Determine the [x, y] coordinate at the center of the cell enclosing the given text.  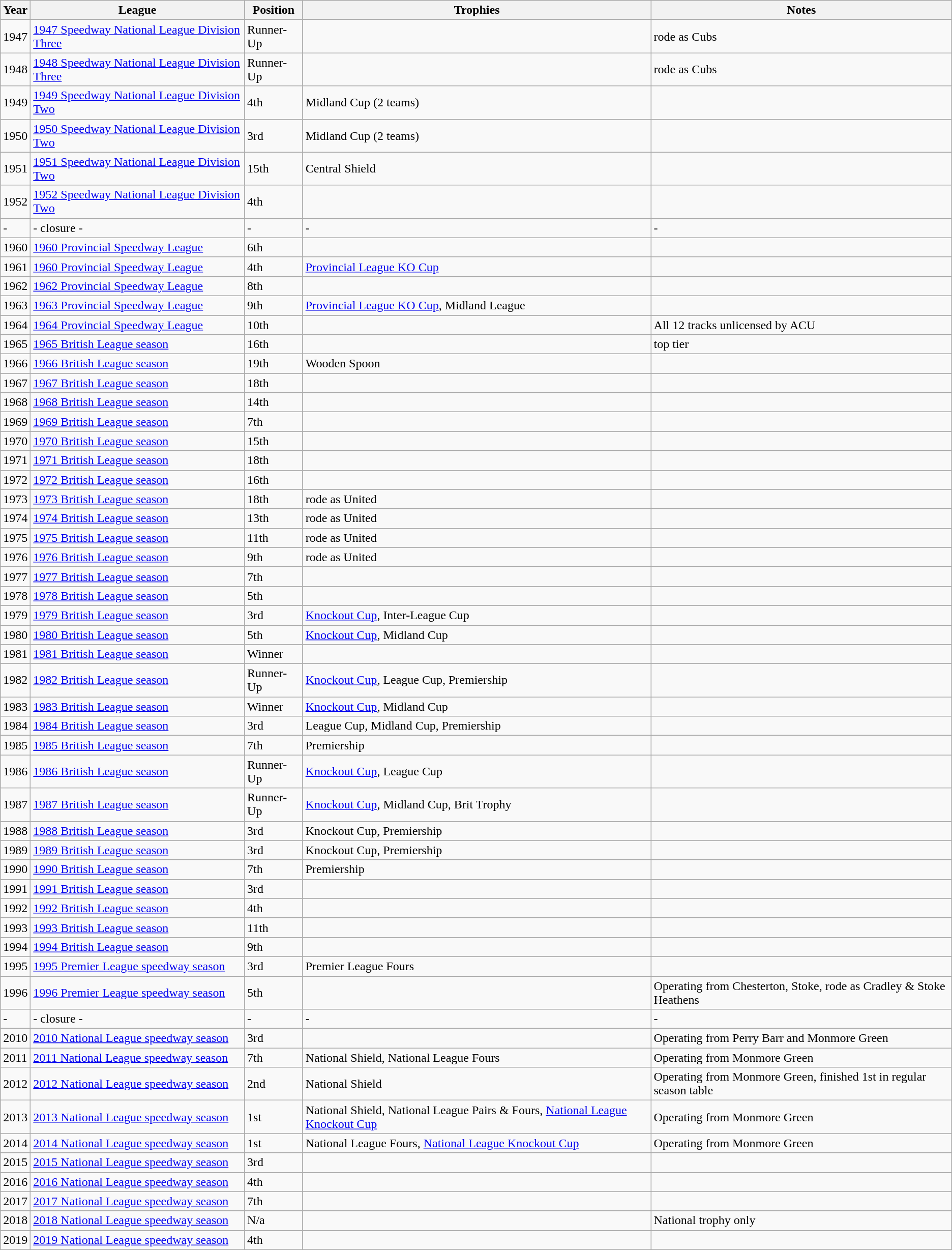
1992 [15, 908]
1969 [15, 422]
1973 British League season [137, 499]
10th [274, 325]
1977 British League season [137, 576]
1948 [15, 69]
1987 British League season [137, 805]
Operating from Monmore Green, finished 1st in regular season table [801, 1084]
Operating from Chesterton, Stoke, rode as Cradley & Stoke Heathens [801, 992]
1995 Premier League speedway season [137, 966]
1952 [15, 201]
1981 British League season [137, 654]
1952 Speedway National League Division Two [137, 201]
1971 [15, 460]
Position [274, 10]
Year [15, 10]
1989 British League season [137, 850]
1987 [15, 805]
1991 [15, 889]
1951 [15, 169]
2016 [15, 1182]
top tier [801, 344]
1980 [15, 634]
1990 British League season [137, 869]
2016 National League speedway season [137, 1182]
1947 [15, 37]
1992 British League season [137, 908]
2013 National League speedway season [137, 1117]
1962 Provincial Speedway League [137, 286]
1963 Provincial Speedway League [137, 305]
Wooden Spoon [477, 364]
1985 British League season [137, 745]
1962 [15, 286]
1971 British League season [137, 460]
National Shield, National League Pairs & Fours, National League Knockout Cup [477, 1117]
1963 [15, 305]
2017 [15, 1201]
1961 [15, 267]
Trophies [477, 10]
1976 British League season [137, 557]
1990 [15, 869]
1991 British League season [137, 889]
2018 National League speedway season [137, 1220]
1951 Speedway National League Division Two [137, 169]
1967 British League season [137, 383]
1994 [15, 947]
2011 National League speedway season [137, 1058]
14th [274, 402]
Knockout Cup, Inter-League Cup [477, 615]
1979 British League season [137, 615]
1994 British League season [137, 947]
1967 [15, 383]
19th [274, 364]
1966 [15, 364]
2018 [15, 1220]
1975 British League season [137, 538]
2017 National League speedway season [137, 1201]
1948 Speedway National League Division Three [137, 69]
1996 [15, 992]
National Shield [477, 1084]
1950 [15, 135]
1993 British League season [137, 927]
13th [274, 518]
1974 British League season [137, 518]
N/a [274, 1220]
1949 Speedway National League Division Two [137, 103]
1993 [15, 927]
National League Fours, National League Knockout Cup [477, 1143]
1989 [15, 850]
2019 National League speedway season [137, 1240]
1980 British League season [137, 634]
1984 [15, 726]
1972 British League season [137, 480]
1965 British League season [137, 344]
1977 [15, 576]
Provincial League KO Cup, Midland League [477, 305]
1979 [15, 615]
1969 British League season [137, 422]
Premier League Fours [477, 966]
1984 British League season [137, 726]
Provincial League KO Cup [477, 267]
1996 Premier League speedway season [137, 992]
1975 [15, 538]
2015 [15, 1162]
1985 [15, 745]
2012 National League speedway season [137, 1084]
1982 British League season [137, 681]
1988 British League season [137, 831]
2011 [15, 1058]
1978 [15, 596]
2010 [15, 1038]
8th [274, 286]
1988 [15, 831]
6th [274, 247]
2012 [15, 1084]
1950 Speedway National League Division Two [137, 135]
Operating from Perry Barr and Monmore Green [801, 1038]
1986 British League season [137, 771]
1995 [15, 966]
1972 [15, 480]
1949 [15, 103]
1974 [15, 518]
2010 National League speedway season [137, 1038]
1973 [15, 499]
1983 [15, 707]
All 12 tracks unlicensed by ACU [801, 325]
1970 [15, 441]
League [137, 10]
2014 National League speedway season [137, 1143]
Notes [801, 10]
1968 [15, 402]
1964 Provincial Speedway League [137, 325]
1976 [15, 557]
2019 [15, 1240]
2nd [274, 1084]
1968 British League season [137, 402]
2013 [15, 1117]
1947 Speedway National League Division Three [137, 37]
1966 British League season [137, 364]
1960 [15, 247]
Knockout Cup, League Cup [477, 771]
National trophy only [801, 1220]
1964 [15, 325]
League Cup, Midland Cup, Premiership [477, 726]
1978 British League season [137, 596]
Central Shield [477, 169]
1982 [15, 681]
1981 [15, 654]
1965 [15, 344]
2014 [15, 1143]
2015 National League speedway season [137, 1162]
National Shield, National League Fours [477, 1058]
Knockout Cup, League Cup, Premiership [477, 681]
1986 [15, 771]
Knockout Cup, Midland Cup, Brit Trophy [477, 805]
1970 British League season [137, 441]
1983 British League season [137, 707]
